For the text-containing cell, return its midpoint in [x, y] coordinate format. 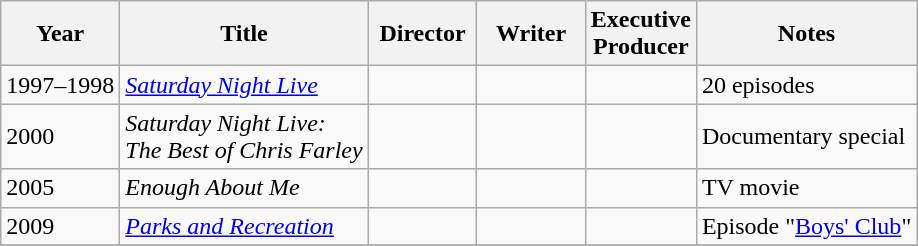
1997–1998 [60, 85]
Writer [532, 34]
TV movie [806, 188]
2009 [60, 226]
20 episodes [806, 85]
Enough About Me [244, 188]
2000 [60, 136]
Parks and Recreation [244, 226]
Title [244, 34]
ExecutiveProducer [640, 34]
Year [60, 34]
Documentary special [806, 136]
Notes [806, 34]
Saturday Night Live:The Best of Chris Farley [244, 136]
Episode "Boys' Club" [806, 226]
2005 [60, 188]
Director [422, 34]
Saturday Night Live [244, 85]
